Identify which cell holds the provided text, then report its (X, Y) central coordinate. 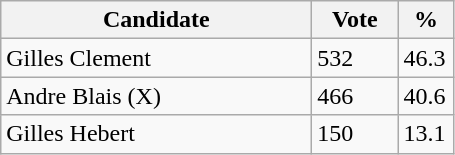
466 (355, 96)
40.6 (426, 96)
46.3 (426, 58)
Candidate (156, 20)
13.1 (426, 134)
Gilles Clement (156, 58)
532 (355, 58)
Andre Blais (X) (156, 96)
Gilles Hebert (156, 134)
% (426, 20)
150 (355, 134)
Vote (355, 20)
